Extract the [X, Y] coordinate from the center of the cell holding the provided text.  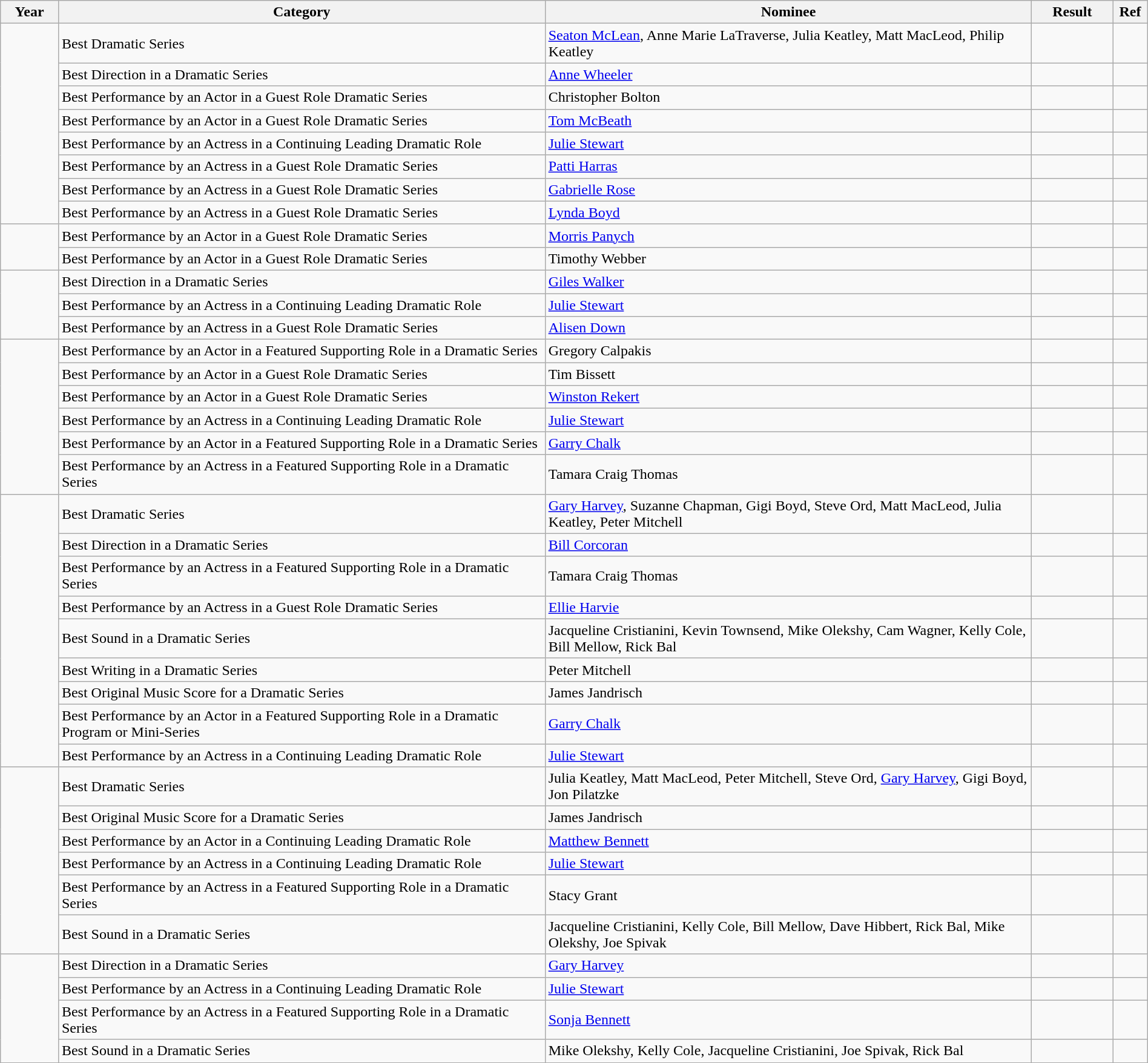
Stacy Grant [788, 895]
Gabrielle Rose [788, 189]
Nominee [788, 12]
Year [30, 12]
Alisen Down [788, 328]
Morris Panych [788, 235]
Winston Rekert [788, 397]
Seaton McLean, Anne Marie LaTraverse, Julia Keatley, Matt MacLeod, Philip Keatley [788, 44]
Jacqueline Cristianini, Kelly Cole, Bill Mellow, Dave Hibbert, Rick Bal, Mike Olekshy, Joe Spivak [788, 935]
Peter Mitchell [788, 670]
Jacqueline Cristianini, Kevin Townsend, Mike Olekshy, Cam Wagner, Kelly Cole, Bill Mellow, Rick Bal [788, 638]
Gary Harvey [788, 966]
Best Writing in a Dramatic Series [302, 670]
Result [1072, 12]
Ref [1130, 12]
Gary Harvey, Suzanne Chapman, Gigi Boyd, Steve Ord, Matt MacLeod, Julia Keatley, Peter Mitchell [788, 513]
Julia Keatley, Matt MacLeod, Peter Mitchell, Steve Ord, Gary Harvey, Gigi Boyd, Jon Pilatzke [788, 787]
Gregory Calpakis [788, 351]
Patti Harras [788, 166]
Mike Olekshy, Kelly Cole, Jacqueline Cristianini, Joe Spivak, Rick Bal [788, 1051]
Christopher Bolton [788, 97]
Tim Bissett [788, 374]
Bill Corcoran [788, 545]
Category [302, 12]
Lynda Boyd [788, 212]
Tom McBeath [788, 120]
Best Performance by an Actor in a Continuing Leading Dramatic Role [302, 841]
Matthew Bennett [788, 841]
Anne Wheeler [788, 74]
Best Performance by an Actor in a Featured Supporting Role in a Dramatic Program or Mini-Series [302, 724]
Giles Walker [788, 281]
Ellie Harvie [788, 607]
Timothy Webber [788, 258]
Sonja Bennett [788, 1019]
